Return [x, y] of the center of cell containing provided text 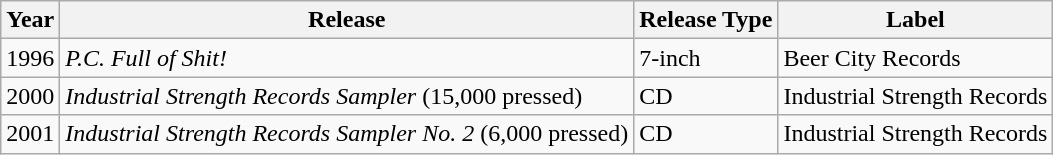
Year [30, 20]
Release [347, 20]
Industrial Strength Records Sampler (15,000 pressed) [347, 96]
Beer City Records [916, 58]
Release Type [706, 20]
7-inch [706, 58]
Industrial Strength Records Sampler No. 2 (6,000 pressed) [347, 134]
1996 [30, 58]
Label [916, 20]
2001 [30, 134]
P.C. Full of Shit! [347, 58]
2000 [30, 96]
